Find where the given text appears and provide that cell's center as [X, Y] coordinate. 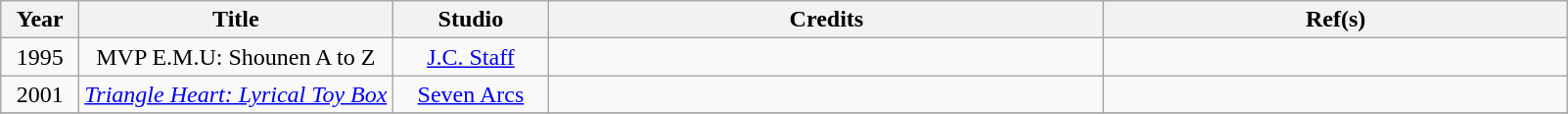
MVP E.M.U: Shounen A to Z [236, 57]
Triangle Heart: Lyrical Toy Box [236, 94]
Studio [471, 20]
J.C. Staff [471, 57]
Ref(s) [1336, 20]
Credits [826, 20]
2001 [40, 94]
Seven Arcs [471, 94]
1995 [40, 57]
Year [40, 20]
Title [236, 20]
